Return the [x, y] coordinate for the center point of the cell that contains the specified text.  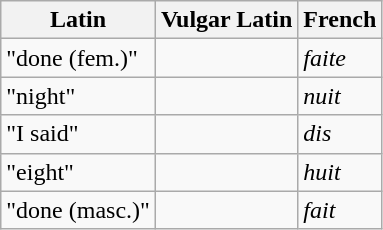
"I said" [78, 134]
Vulgar Latin [226, 20]
French [340, 20]
"night" [78, 96]
dis [340, 134]
Latin [78, 20]
"done (masc.)" [78, 210]
fait [340, 210]
nuit [340, 96]
"done (fem.)" [78, 58]
"eight" [78, 172]
huit [340, 172]
faite [340, 58]
